Detect which cell encompasses the target text, then output its (X, Y) center coordinate. 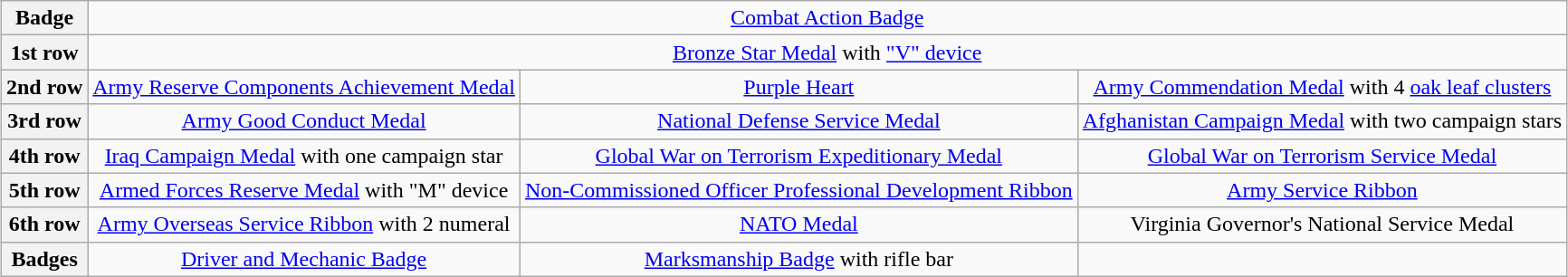
Marksmanship Badge with rifle bar (798, 259)
Virginia Governor's National Service Medal (1322, 224)
Army Reserve Components Achievement Medal (304, 87)
Non-Commissioned Officer Professional Development Ribbon (798, 190)
Badges (43, 259)
National Defense Service Medal (798, 121)
Army Overseas Service Ribbon with 2 numeral (304, 224)
Purple Heart (798, 87)
Global War on Terrorism Expeditionary Medal (798, 156)
Badge (43, 18)
Iraq Campaign Medal with one campaign star (304, 156)
Army Service Ribbon (1322, 190)
Bronze Star Medal with "V" device (827, 53)
NATO Medal (798, 224)
3rd row (43, 121)
Armed Forces Reserve Medal with "M" device (304, 190)
Driver and Mechanic Badge (304, 259)
Army Commendation Medal with 4 oak leaf clusters (1322, 87)
5th row (43, 190)
4th row (43, 156)
Army Good Conduct Medal (304, 121)
Afghanistan Campaign Medal with two campaign stars (1322, 121)
2nd row (43, 87)
Global War on Terrorism Service Medal (1322, 156)
Combat Action Badge (827, 18)
1st row (43, 53)
6th row (43, 224)
